From the cell containing the given text, extract its center point as [x, y] coordinate. 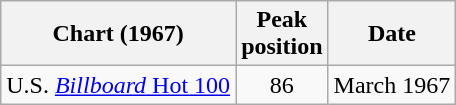
Date [392, 34]
86 [282, 85]
Peakposition [282, 34]
March 1967 [392, 85]
U.S. Billboard Hot 100 [118, 85]
Chart (1967) [118, 34]
